Capture the cell that displays the provided text and extract its (x, y) central coordinate. 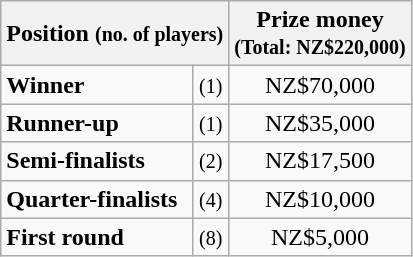
NZ$17,500 (320, 161)
Quarter-finalists (97, 199)
Runner-up (97, 123)
(8) (211, 237)
(4) (211, 199)
Winner (97, 85)
First round (97, 237)
NZ$10,000 (320, 199)
NZ$5,000 (320, 237)
NZ$35,000 (320, 123)
Semi-finalists (97, 161)
(2) (211, 161)
Prize money(Total: NZ$220,000) (320, 34)
Position (no. of players) (115, 34)
NZ$70,000 (320, 85)
